Pinpoint the cell where the given text exists, returning its (x, y) midpoint coordinate. 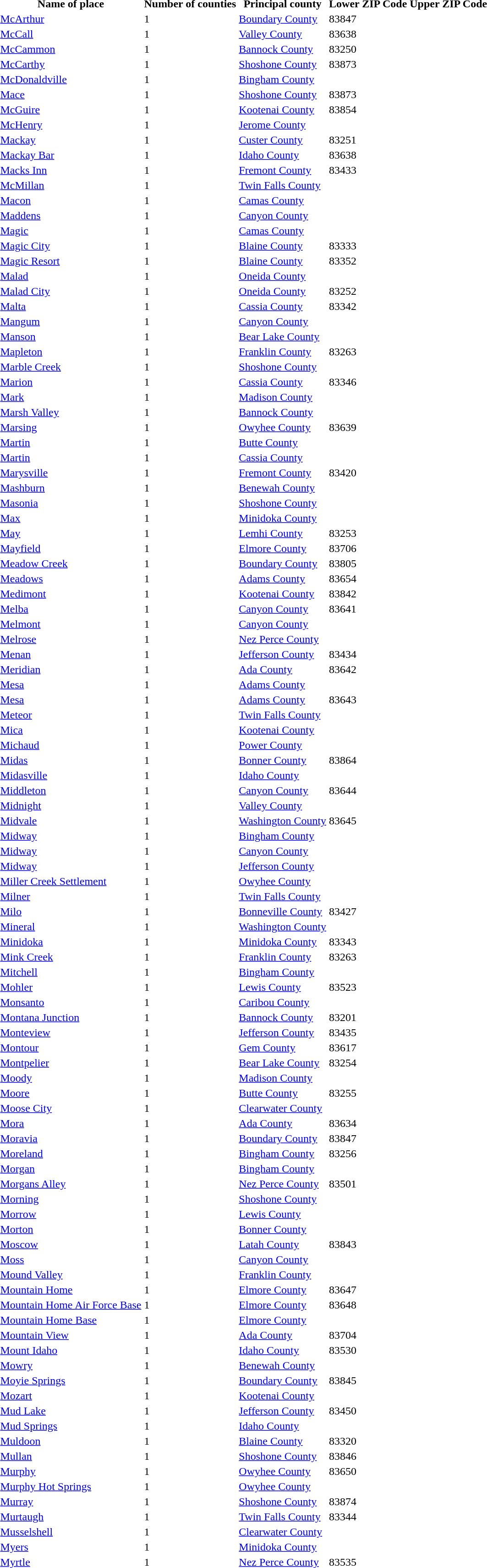
Caribou County (283, 1002)
83647 (368, 1290)
83706 (368, 548)
83201 (368, 1017)
83639 (368, 427)
Bonneville County (283, 911)
83343 (368, 942)
83617 (368, 1048)
83641 (368, 609)
83648 (368, 1305)
83435 (368, 1032)
83845 (368, 1380)
83874 (368, 1502)
83854 (368, 110)
83427 (368, 911)
83654 (368, 579)
83530 (368, 1350)
Custer County (283, 140)
83523 (368, 987)
83864 (368, 760)
83704 (368, 1335)
83255 (368, 1093)
83256 (368, 1154)
83645 (368, 821)
83846 (368, 1456)
83433 (368, 170)
Latah County (283, 1244)
83320 (368, 1441)
83250 (368, 49)
83333 (368, 246)
Lemhi County (283, 533)
Gem County (283, 1048)
83634 (368, 1123)
83352 (368, 261)
83252 (368, 291)
83253 (368, 533)
83344 (368, 1517)
83346 (368, 382)
83420 (368, 473)
Power County (283, 745)
83843 (368, 1244)
Jerome County (283, 125)
83650 (368, 1471)
83842 (368, 594)
83342 (368, 306)
83501 (368, 1184)
83805 (368, 563)
83254 (368, 1063)
83643 (368, 700)
83251 (368, 140)
83450 (368, 1411)
83434 (368, 654)
83644 (368, 790)
83642 (368, 669)
